Return the (x, y) coordinate for the center point of the cell that contains the specified text.  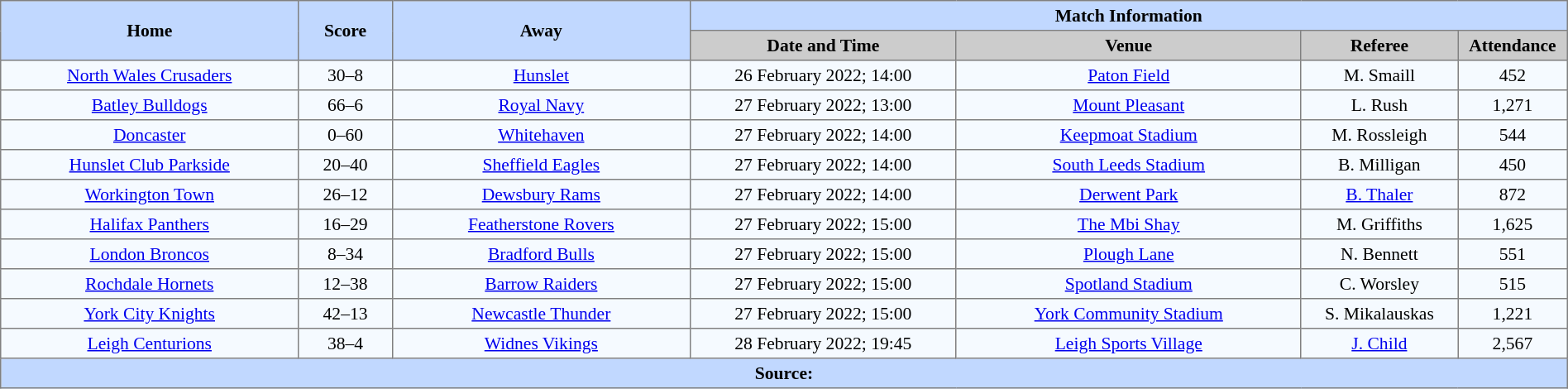
0–60 (346, 135)
Keepmoat Stadium (1128, 135)
North Wales Crusaders (150, 75)
Royal Navy (541, 105)
2,567 (1513, 343)
M. Rossleigh (1379, 135)
B. Milligan (1379, 165)
Away (541, 31)
Newcastle Thunder (541, 314)
Venue (1128, 46)
Whitehaven (541, 135)
London Broncos (150, 254)
South Leeds Stadium (1128, 165)
Paton Field (1128, 75)
30–8 (346, 75)
Derwent Park (1128, 194)
York Community Stadium (1128, 314)
20–40 (346, 165)
Referee (1379, 46)
544 (1513, 135)
450 (1513, 165)
M. Griffiths (1379, 224)
Dewsbury Rams (541, 194)
Home (150, 31)
42–13 (346, 314)
J. Child (1379, 343)
Batley Bulldogs (150, 105)
Bradford Bulls (541, 254)
Mount Pleasant (1128, 105)
Featherstone Rovers (541, 224)
452 (1513, 75)
Match Information (1128, 16)
Doncaster (150, 135)
1,271 (1513, 105)
38–4 (346, 343)
66–6 (346, 105)
16–29 (346, 224)
Plough Lane (1128, 254)
Leigh Centurions (150, 343)
872 (1513, 194)
515 (1513, 284)
Widnes Vikings (541, 343)
The Mbi Shay (1128, 224)
S. Mikalauskas (1379, 314)
Hunslet Club Parkside (150, 165)
26–12 (346, 194)
12–38 (346, 284)
Rochdale Hornets (150, 284)
Halifax Panthers (150, 224)
551 (1513, 254)
Workington Town (150, 194)
1,625 (1513, 224)
26 February 2022; 14:00 (823, 75)
Spotland Stadium (1128, 284)
Sheffield Eagles (541, 165)
8–34 (346, 254)
Hunslet (541, 75)
Leigh Sports Village (1128, 343)
Score (346, 31)
Source: (784, 373)
28 February 2022; 19:45 (823, 343)
27 February 2022; 13:00 (823, 105)
Date and Time (823, 46)
1,221 (1513, 314)
C. Worsley (1379, 284)
B. Thaler (1379, 194)
L. Rush (1379, 105)
N. Bennett (1379, 254)
Attendance (1513, 46)
Barrow Raiders (541, 284)
York City Knights (150, 314)
M. Smaill (1379, 75)
